Detect which cell encompasses the target text, then output its (X, Y) center coordinate. 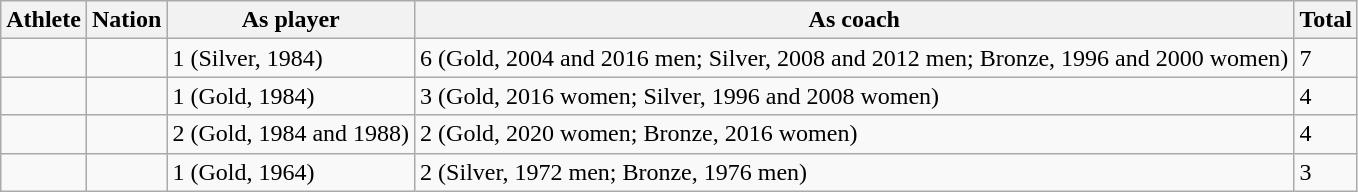
Total (1326, 20)
Nation (126, 20)
1 (Silver, 1984) (291, 58)
Athlete (44, 20)
2 (Silver, 1972 men; Bronze, 1976 men) (854, 172)
1 (Gold, 1984) (291, 96)
As player (291, 20)
2 (Gold, 1984 and 1988) (291, 134)
6 (Gold, 2004 and 2016 men; Silver, 2008 and 2012 men; Bronze, 1996 and 2000 women) (854, 58)
2 (Gold, 2020 women; Bronze, 2016 women) (854, 134)
3 (1326, 172)
1 (Gold, 1964) (291, 172)
As coach (854, 20)
7 (1326, 58)
3 (Gold, 2016 women; Silver, 1996 and 2008 women) (854, 96)
